Find where the given text appears and provide that cell's center as [x, y] coordinate. 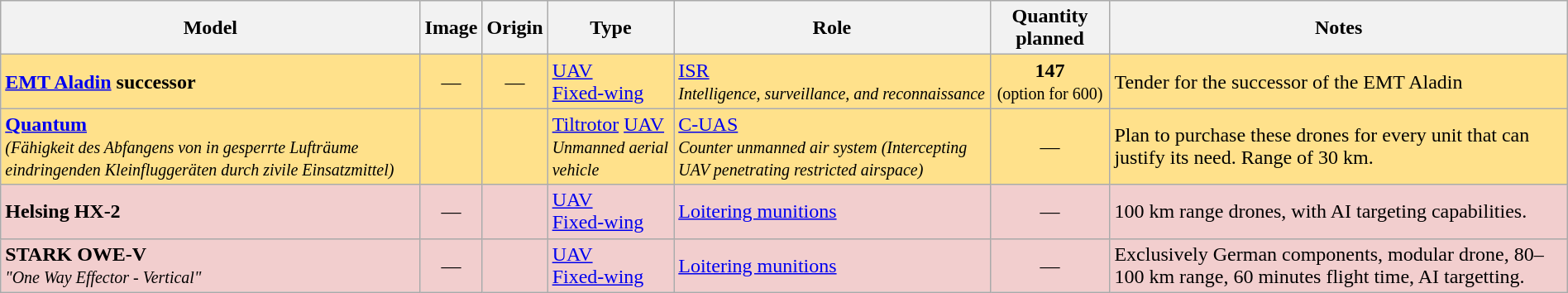
100 km range drones, with AI targeting capabilities. [1338, 212]
STARK OWE-V"One Way Effector - Vertical" [210, 265]
ISRIntelligence, surveillance, and reconnaissance [832, 81]
Role [832, 28]
Helsing HX-2 [210, 212]
C-UASCounter unmanned air system (Intercepting UAV penetrating restricted airspace) [832, 146]
147(option for 600) [1050, 81]
Quantum (Fähigkeit des Abfangens von in gesperrte Lufträume eindringenden Kleinfluggeräten durch zivile Einsatzmittel) [210, 146]
Type [610, 28]
Plan to purchase these drones for every unit that can justify its need. Range of 30 km. [1338, 146]
Tender for the successor of the EMT Aladin [1338, 81]
Origin [514, 28]
Notes [1338, 28]
Image [452, 28]
EMT Aladin successor [210, 81]
Model [210, 28]
Quantity planned [1050, 28]
Tiltrotor UAVUnmanned aerial vehicle [610, 146]
Exclusively German components, modular drone, 80–100 km range, 60 minutes flight time, AI targetting. [1338, 265]
